From the cell containing the given text, extract its center point as [x, y] coordinate. 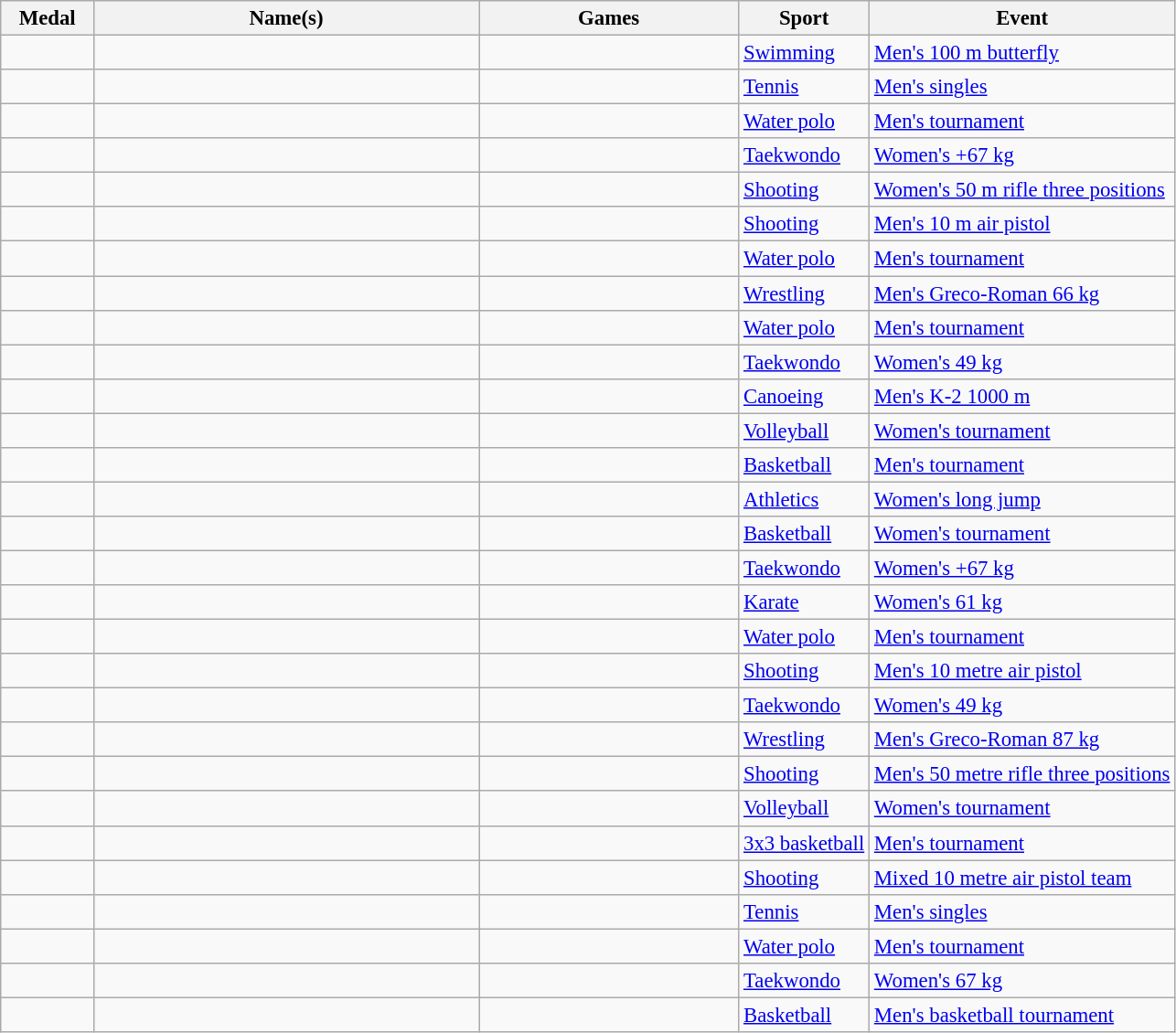
Women's 67 kg [1022, 981]
Event [1022, 18]
Name(s) [287, 18]
3x3 basketball [805, 843]
Men's Greco-Roman 87 kg [1022, 740]
Sport [805, 18]
Mixed 10 metre air pistol team [1022, 878]
Medal [48, 18]
Athletics [805, 499]
Men's basketball tournament [1022, 1015]
Men's 10 metre air pistol [1022, 671]
Men's 50 metre rifle three positions [1022, 774]
Men's 100 m butterfly [1022, 53]
Canoeing [805, 396]
Games [609, 18]
Men's Greco-Roman 66 kg [1022, 293]
Women's 50 m rifle three positions [1022, 190]
Men's K-2 1000 m [1022, 396]
Women's long jump [1022, 499]
Women's 61 kg [1022, 602]
Karate [805, 602]
Swimming [805, 53]
Men's 10 m air pistol [1022, 224]
